Search for the cell housing the specified text and yield its [X, Y] center coordinate. 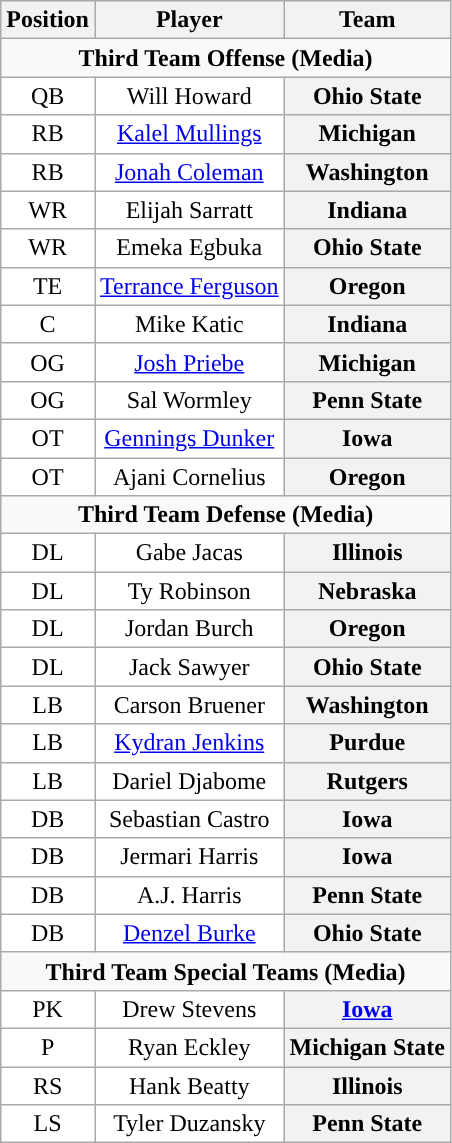
C [48, 324]
Jonah Coleman [189, 172]
Purdue [367, 743]
Jordan Burch [189, 629]
Carson Bruener [189, 705]
Mike Katic [189, 324]
Third Team Defense (Media) [226, 515]
Jack Sawyer [189, 667]
Jermari Harris [189, 857]
Gabe Jacas [189, 553]
PK [48, 1009]
Position [48, 20]
Ryan Eckley [189, 1047]
LS [48, 1124]
Rutgers [367, 781]
Hank Beatty [189, 1085]
Kydran Jenkins [189, 743]
Elijah Sarratt [189, 210]
QB [48, 96]
Will Howard [189, 96]
Gennings Dunker [189, 438]
TE [48, 286]
A.J. Harris [189, 895]
Sebastian Castro [189, 819]
Kalel Mullings [189, 134]
Michigan State [367, 1047]
Third Team Special Teams (Media) [226, 971]
Third Team Offense (Media) [226, 58]
Dariel Djabome [189, 781]
Team [367, 20]
Josh Priebe [189, 362]
Player [189, 20]
Terrance Ferguson [189, 286]
RS [48, 1085]
Ty Robinson [189, 591]
Denzel Burke [189, 933]
Emeka Egbuka [189, 248]
P [48, 1047]
Sal Wormley [189, 400]
Nebraska [367, 591]
Drew Stevens [189, 1009]
Ajani Cornelius [189, 477]
Tyler Duzansky [189, 1124]
